Locate the cell with the specified text and output its [x, y] center coordinate. 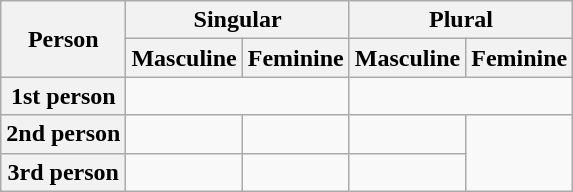
2nd person [64, 134]
Plural [460, 20]
1st person [64, 96]
Singular [238, 20]
3rd person [64, 172]
Person [64, 39]
